Extract the [x, y] coordinate from the center of the cell holding the provided text.  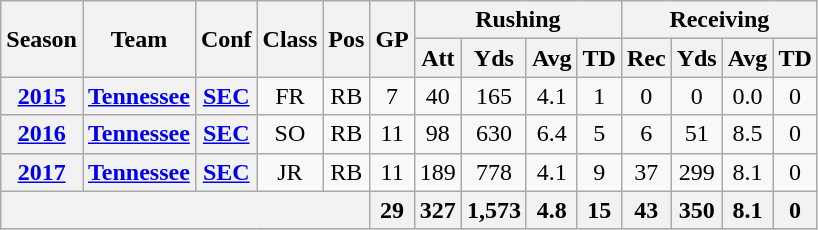
GP [392, 39]
6.4 [552, 134]
778 [494, 172]
51 [696, 134]
Pos [346, 39]
JR [290, 172]
Att [438, 58]
SO [290, 134]
2015 [42, 96]
43 [646, 210]
2017 [42, 172]
7 [392, 96]
189 [438, 172]
6 [646, 134]
299 [696, 172]
630 [494, 134]
Receiving [719, 20]
5 [599, 134]
327 [438, 210]
Class [290, 39]
350 [696, 210]
0.0 [748, 96]
Season [42, 39]
2016 [42, 134]
40 [438, 96]
29 [392, 210]
Rec [646, 58]
1 [599, 96]
Rushing [518, 20]
165 [494, 96]
37 [646, 172]
8.5 [748, 134]
1,573 [494, 210]
Team [138, 39]
98 [438, 134]
FR [290, 96]
9 [599, 172]
4.8 [552, 210]
15 [599, 210]
Conf [226, 39]
